Scan for the cell matching the given text and deliver its (x, y) coordinate at center. 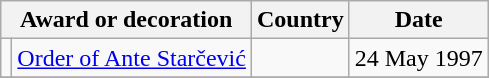
Award or decoration (126, 20)
Order of Ante Starčević (132, 58)
24 May 1997 (418, 58)
Date (418, 20)
Country (300, 20)
